Return (X, Y) of the center of cell containing provided text 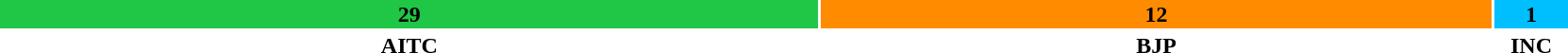
12 (1157, 14)
29 (409, 14)
